Capture the cell that displays the provided text and extract its [X, Y] central coordinate. 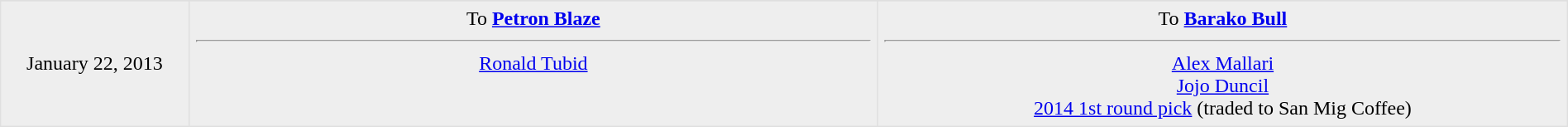
To Barako BullAlex MallariJojo Duncil2014 1st round pick (traded to San Mig Coffee) [1223, 64]
January 22, 2013 [94, 64]
To Petron BlazeRonald Tubid [533, 64]
